Capture the cell that displays the provided text and extract its [x, y] central coordinate. 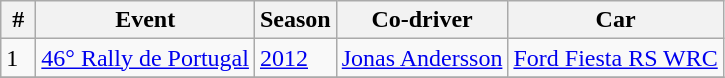
46° Rally de Portugal [146, 58]
Co-driver [422, 20]
2012 [295, 58]
Event [146, 20]
Season [295, 20]
Jonas Andersson [422, 58]
# [18, 20]
Ford Fiesta RS WRC [616, 58]
1 [18, 58]
Car [616, 20]
